Search for the cell housing the specified text and yield its (X, Y) center coordinate. 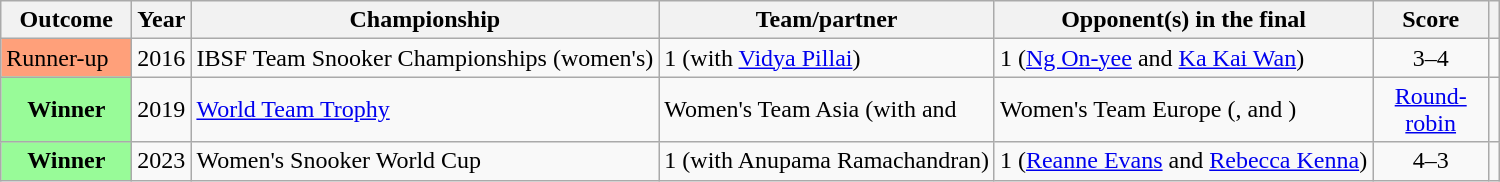
Outcome (66, 20)
Team/partner (827, 20)
IBSF Team Snooker Championships (women's) (425, 58)
3–4 (1431, 58)
Runner-up (66, 58)
Year (162, 20)
Championship (425, 20)
Women's Team Asia (with and (827, 110)
Opponent(s) in the final (1183, 20)
1 (with Vidya Pillai) (827, 58)
2016 (162, 58)
1 (Reanne Evans and Rebecca Kenna) (1183, 161)
Women's Snooker World Cup (425, 161)
Round-robin (1431, 110)
World Team Trophy (425, 110)
1 (with Anupama Ramachandran) (827, 161)
Score (1431, 20)
2023 (162, 161)
4–3 (1431, 161)
Women's Team Europe (, and ) (1183, 110)
2019 (162, 110)
1 (Ng On-yee and Ka Kai Wan) (1183, 58)
